Detect which cell encompasses the target text, then output its [x, y] center coordinate. 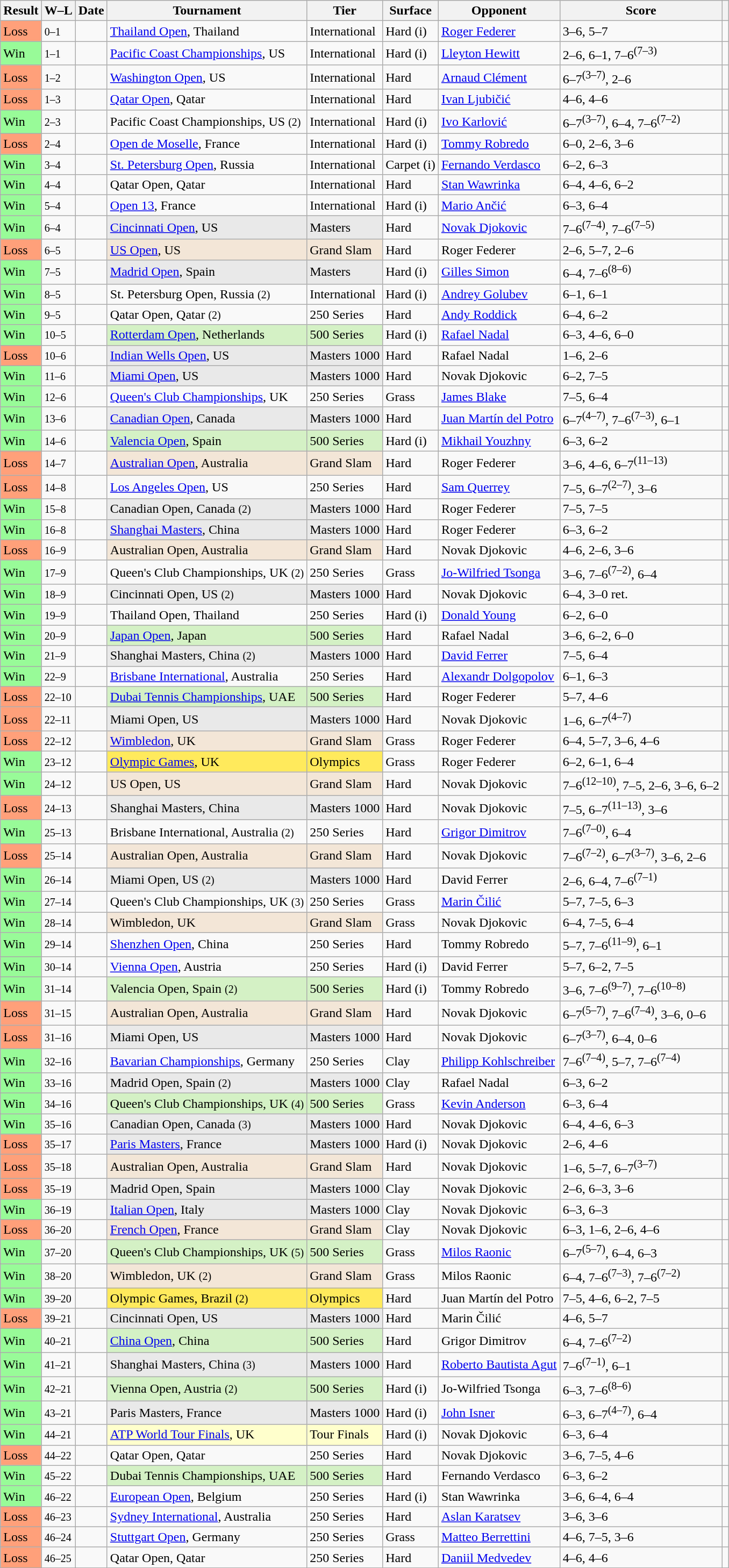
36–19 [58, 1209]
29–14 [58, 945]
7–6(7–1), 6–1 [641, 1364]
1–1 [58, 54]
45–22 [58, 1476]
Open 13, France [206, 205]
23–12 [58, 762]
Andrey Golubev [499, 294]
2–6, 6–1, 7–6(7–3) [641, 54]
Sydney International, Australia [206, 1516]
5–7, 7–5, 6–3 [641, 902]
Aslan Karatsev [499, 1516]
European Open, Belgium [206, 1496]
4–4 [58, 185]
3–6, 3–6 [641, 1516]
James Blake [499, 396]
Bavarian Championships, Germany [206, 1061]
6–0, 2–6, 3–6 [641, 144]
6–1, 6–1 [641, 294]
16–9 [58, 550]
6–4, 5–7, 3–6, 4–6 [641, 741]
6–2, 7–5 [641, 376]
34–16 [58, 1104]
3–6, 6–4, 6–4 [641, 1496]
Queen's Club Championships, UK (3) [206, 902]
Daniil Medvedev [499, 1557]
27–14 [58, 902]
6–3, 6–7(4–7), 6–4 [641, 1413]
44–21 [58, 1435]
25–13 [58, 832]
20–9 [58, 635]
Roberto Bautista Agut [499, 1364]
Canadian Open, Canada (3) [206, 1124]
China Open, China [206, 1341]
2–6, 6–4, 7–6(7–1) [641, 879]
Opponent [499, 11]
15–8 [58, 509]
6–7(5–7), 6–4, 6–3 [641, 1252]
Sam Querrey [499, 487]
6–3, 6–3 [641, 1209]
22–9 [58, 676]
Matteo Berrettini [499, 1537]
22–12 [58, 741]
5–7, 4–6 [641, 697]
14–6 [58, 441]
6–4, 3–0 ret. [641, 595]
7–6(7–4), 7–6(7–5) [641, 228]
6–4, 7–6(7–3), 7–6(7–2) [641, 1276]
36–20 [58, 1230]
6–1, 6–3 [641, 676]
Tier [345, 11]
Vienna Open, Austria [206, 966]
Philipp Kohlschreiber [499, 1061]
44–22 [58, 1455]
11–6 [58, 376]
Carpet (i) [411, 164]
4–6, 7–5, 3–6 [641, 1537]
22–11 [58, 719]
39–20 [58, 1298]
Washington Open, US [206, 77]
6–2, 6–1, 6–4 [641, 762]
35–17 [58, 1144]
32–16 [58, 1061]
6–2, 6–0 [641, 615]
Valencia Open, Spain (2) [206, 989]
38–20 [58, 1276]
21–9 [58, 656]
14–8 [58, 487]
4–6, 5–7 [641, 1319]
6–4, 7–6(8–6) [641, 272]
Score [641, 11]
46–24 [58, 1537]
Madrid Open, Spain (2) [206, 1083]
St. Petersburg Open, Russia [206, 164]
10–6 [58, 355]
5–7, 7–6(11–9), 6–1 [641, 945]
1–6, 5–7, 6–7(3–7) [641, 1166]
Result [21, 11]
Queen's Club Championships, UK (5) [206, 1252]
Qatar Open, Qatar (2) [206, 314]
3–6, 7–6(9–7), 7–6(10–8) [641, 989]
6–3, 1–6, 2–6, 4–6 [641, 1230]
Open de Moselle, France [206, 144]
Shenzhen Open, China [206, 945]
46–22 [58, 1496]
1–2 [58, 77]
Surface [411, 11]
French Open, France [206, 1230]
Stuttgart Open, Germany [206, 1537]
35–16 [58, 1124]
Andy Roddick [499, 314]
Pacific Coast Championships, US (2) [206, 121]
28–14 [58, 922]
2–6, 5–7, 2–6 [641, 249]
37–20 [58, 1252]
Queen's Club Championships, UK (4) [206, 1104]
1–6, 2–6 [641, 355]
9–5 [58, 314]
42–21 [58, 1389]
Tournament [206, 11]
Miami Open, US (2) [206, 879]
Queen's Club Championships, UK (2) [206, 572]
7–6(7–2), 6–7(3–7), 3–6, 2–6 [641, 856]
Mikhail Youzhny [499, 441]
5–4 [58, 205]
40–21 [58, 1341]
46–23 [58, 1516]
Ivan Ljubičić [499, 99]
Date [91, 11]
Arnaud Clément [499, 77]
30–14 [58, 966]
6–2, 6–3 [641, 164]
4–6, 2–6, 3–6 [641, 550]
31–14 [58, 989]
31–15 [58, 1013]
6–4, 4–6, 6–2 [641, 185]
3–6, 5–7 [641, 31]
Japan Open, Japan [206, 635]
35–18 [58, 1166]
Olympic Games, Brazil (2) [206, 1298]
0–1 [58, 31]
6–3, 7–6(8–6) [641, 1389]
Cincinnati Open, US (2) [206, 595]
3–6, 4–6, 6–7(11–13) [641, 463]
2–6, 6–3, 3–6 [641, 1188]
3–6, 7–5, 4–6 [641, 1455]
Ivo Karlović [499, 121]
1–6, 6–7(4–7) [641, 719]
39–21 [58, 1319]
Shanghai Masters, China (3) [206, 1364]
Indian Wells Open, US [206, 355]
6–4, 4–6, 6–3 [641, 1124]
6–7(4–7), 7–6(7–3), 6–1 [641, 418]
6–4, 7–5, 6–4 [641, 922]
6–7(5–7), 7–6(7–4), 3–6, 0–6 [641, 1013]
2–6, 4–6 [641, 1144]
Mario Ančić [499, 205]
W–L [58, 11]
5–7, 6–2, 7–5 [641, 966]
ATP World Tour Finals, UK [206, 1435]
7–6(7–0), 6–4 [641, 832]
Wimbledon, UK (2) [206, 1276]
Pacific Coast Championships, US [206, 54]
Rotterdam Open, Netherlands [206, 335]
6–3, 4–6, 6–0 [641, 335]
7–5 [58, 272]
3–6, 6–2, 6–0 [641, 635]
Donald Young [499, 615]
Lleyton Hewitt [499, 54]
26–14 [58, 879]
12–6 [58, 396]
22–10 [58, 697]
Alexandr Dolgopolov [499, 676]
7–5, 4–6, 6–2, 7–5 [641, 1298]
Los Angeles Open, US [206, 487]
Brisbane International, Australia [206, 676]
35–19 [58, 1188]
33–16 [58, 1083]
43–21 [58, 1413]
Canadian Open, Canada (2) [206, 509]
6–4, 6–2 [641, 314]
Canadian Open, Canada [206, 418]
14–7 [58, 463]
Valencia Open, Spain [206, 441]
7–5, 6–7(11–13), 3–6 [641, 807]
19–9 [58, 615]
13–6 [58, 418]
10–5 [58, 335]
2–3 [58, 121]
St. Petersburg Open, Russia (2) [206, 294]
16–8 [58, 529]
6–4 [58, 228]
17–9 [58, 572]
Shanghai Masters, China (2) [206, 656]
Vienna Open, Austria (2) [206, 1389]
24–13 [58, 807]
Gilles Simon [499, 272]
6–7(3–7), 6–4, 0–6 [641, 1037]
6–5 [58, 249]
Tour Finals [345, 1435]
Italian Open, Italy [206, 1209]
1–3 [58, 99]
7–5, 6–7(2–7), 3–6 [641, 487]
31–16 [58, 1037]
6–7(3–7), 6–4, 7–6(7–2) [641, 121]
24–12 [58, 784]
6–7(3–7), 2–6 [641, 77]
Kevin Anderson [499, 1104]
2–4 [58, 144]
18–9 [58, 595]
Queen's Club Championships, UK [206, 396]
25–14 [58, 856]
7–5, 7–5 [641, 509]
John Isner [499, 1413]
6–4, 7–6(7–2) [641, 1341]
8–5 [58, 294]
7–6(12–10), 7–5, 2–6, 3–6, 6–2 [641, 784]
7–6(7–4), 5–7, 7–6(7–4) [641, 1061]
46–25 [58, 1557]
41–21 [58, 1364]
3–6, 7–6(7–2), 6–4 [641, 572]
Olympic Games, UK [206, 762]
3–4 [58, 164]
Brisbane International, Australia (2) [206, 832]
